Return the [X, Y] coordinate for the center point of the cell that contains the specified text.  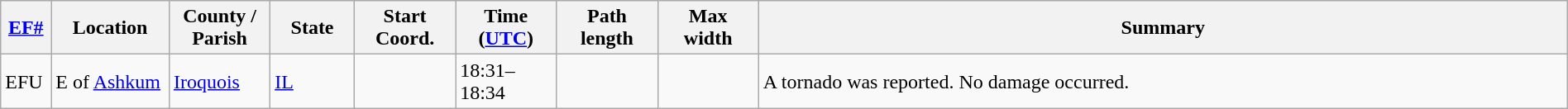
Iroquois [219, 81]
E of Ashkum [111, 81]
Summary [1163, 28]
A tornado was reported. No damage occurred. [1163, 81]
State [313, 28]
Time (UTC) [506, 28]
Start Coord. [404, 28]
EF# [26, 28]
County / Parish [219, 28]
Location [111, 28]
IL [313, 81]
18:31–18:34 [506, 81]
Max width [708, 28]
EFU [26, 81]
Path length [607, 28]
